Search for the cell housing the specified text and yield its (X, Y) center coordinate. 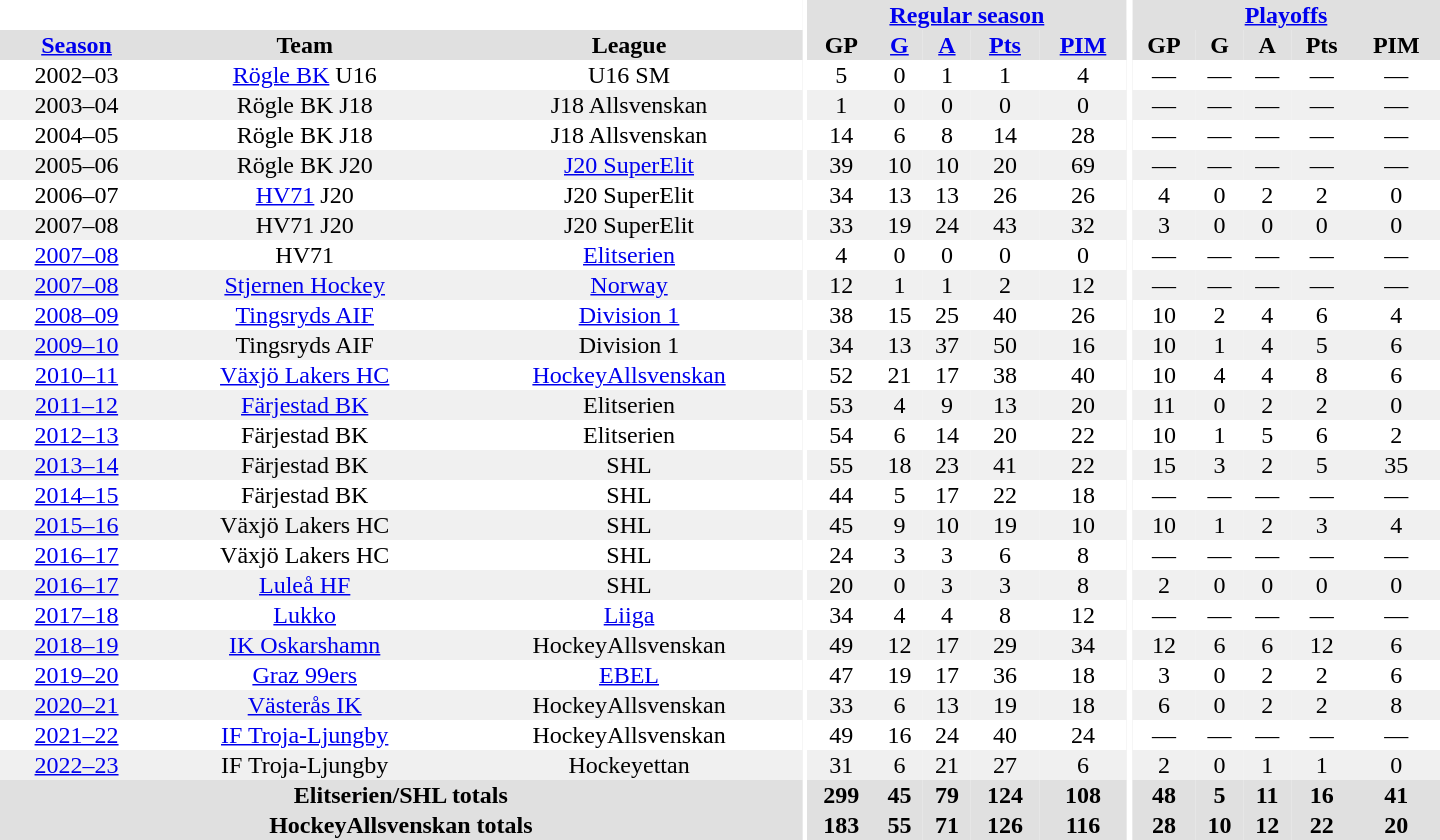
2008–09 (76, 315)
183 (842, 825)
Liiga (628, 615)
Norway (628, 285)
2011–12 (76, 405)
35 (1396, 465)
Season (76, 45)
Luleå HF (304, 585)
299 (842, 795)
2015–16 (76, 525)
League (628, 45)
48 (1164, 795)
2017–18 (76, 615)
27 (1006, 765)
126 (1006, 825)
37 (947, 345)
Team (304, 45)
2019–20 (76, 675)
2004–05 (76, 135)
108 (1082, 795)
29 (1006, 645)
71 (947, 825)
79 (947, 795)
HV71 (304, 255)
2014–15 (76, 495)
2005–06 (76, 165)
116 (1082, 825)
Elitserien/SHL totals (401, 795)
Västerås IK (304, 705)
Hockeyettan (628, 765)
23 (947, 465)
2020–21 (76, 705)
2021–22 (76, 735)
2002–03 (76, 75)
47 (842, 675)
54 (842, 435)
31 (842, 765)
Rögle BK U16 (304, 75)
36 (1006, 675)
U16 SM (628, 75)
2006–07 (76, 195)
32 (1082, 225)
25 (947, 315)
2012–13 (76, 435)
39 (842, 165)
69 (1082, 165)
IK Oskarshamn (304, 645)
50 (1006, 345)
2009–10 (76, 345)
Stjernen Hockey (304, 285)
Playoffs (1286, 15)
Lukko (304, 615)
Rögle BK J20 (304, 165)
52 (842, 375)
44 (842, 495)
Graz 99ers (304, 675)
2010–11 (76, 375)
2018–19 (76, 645)
53 (842, 405)
43 (1006, 225)
124 (1006, 795)
Regular season (967, 15)
2013–14 (76, 465)
2003–04 (76, 105)
HockeyAllsvenskan totals (401, 825)
2022–23 (76, 765)
EBEL (628, 675)
